For the text-containing cell, return its midpoint in (x, y) coordinate format. 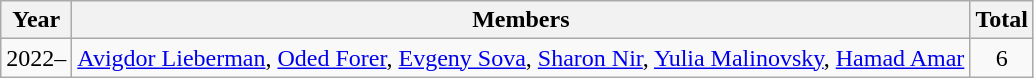
6 (1002, 58)
2022– (36, 58)
Year (36, 20)
Total (1002, 20)
Avigdor Lieberman, Oded Forer, Evgeny Sova, Sharon Nir, Yulia Malinovsky, Hamad Amar (521, 58)
Members (521, 20)
